Capture the cell that displays the provided text and extract its (x, y) central coordinate. 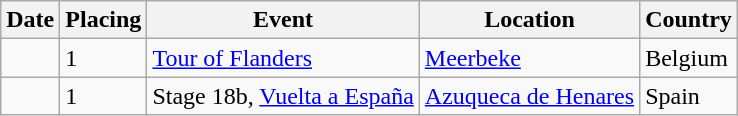
Placing (104, 20)
Event (283, 20)
Azuqueca de Henares (529, 96)
Spain (689, 96)
Location (529, 20)
Stage 18b, Vuelta a España (283, 96)
Tour of Flanders (283, 58)
Belgium (689, 58)
Country (689, 20)
Date (30, 20)
Meerbeke (529, 58)
